Capture the cell that displays the provided text and extract its [X, Y] central coordinate. 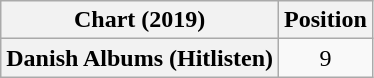
Position [326, 20]
Danish Albums (Hitlisten) [140, 58]
Chart (2019) [140, 20]
9 [326, 58]
